Pinpoint the cell where the given text exists, returning its [x, y] midpoint coordinate. 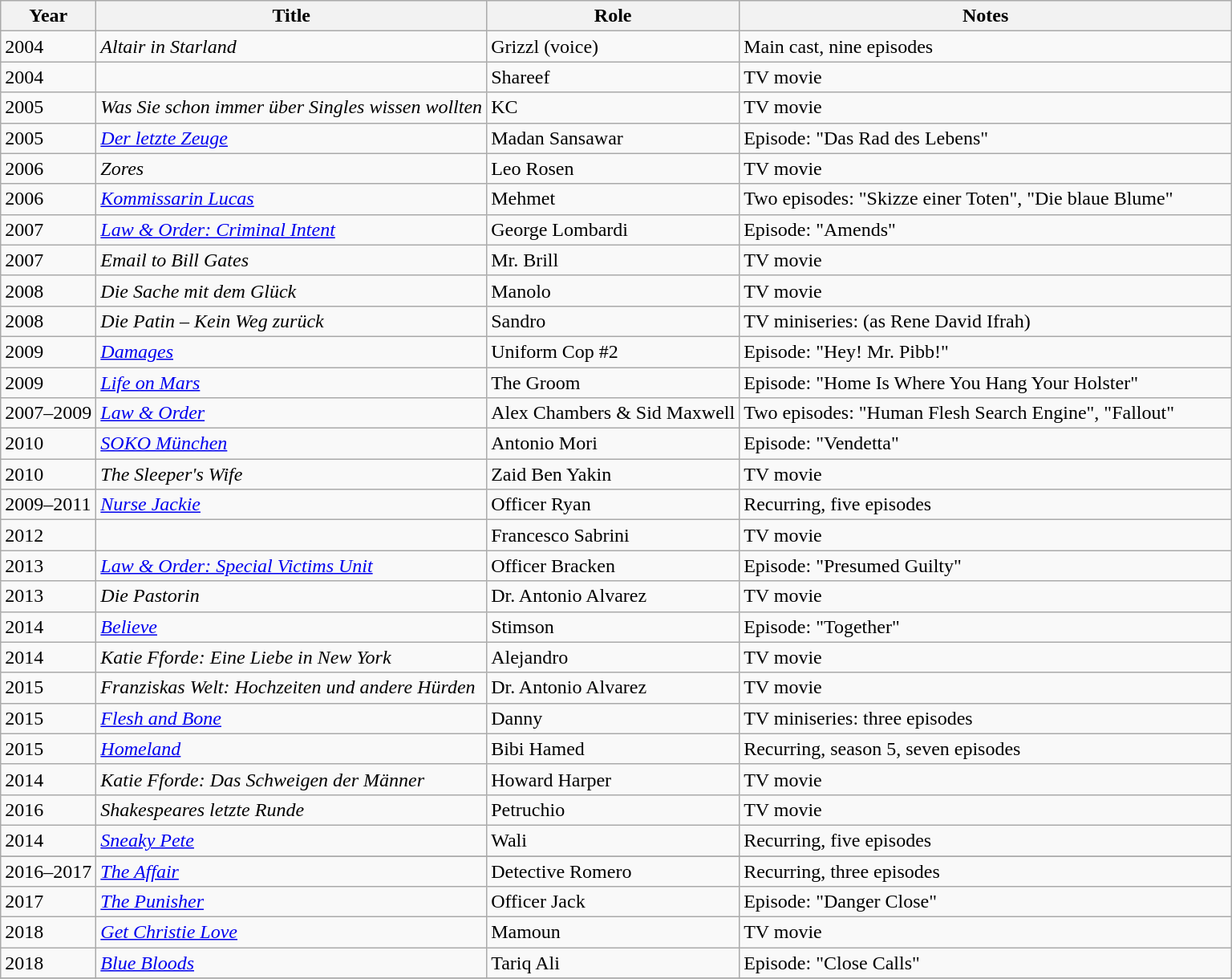
Get Christie Love [292, 932]
Episode: "Danger Close" [986, 902]
Shareef [613, 77]
Law & Order: Criminal Intent [292, 230]
Tariq Ali [613, 963]
2007–2009 [48, 413]
Blue Bloods [292, 963]
2017 [48, 902]
Was Sie schon immer über Singles wissen wollten [292, 108]
Recurring, three episodes [986, 871]
2012 [48, 535]
Email to Bill Gates [292, 260]
Recurring, season 5, seven episodes [986, 749]
Die Sache mit dem Glück [292, 290]
The Punisher [292, 902]
Kommissarin Lucas [292, 199]
Episode: "Amends" [986, 230]
The Sleeper's Wife [292, 474]
Nurse Jackie [292, 505]
Antonio Mori [613, 444]
The Affair [292, 871]
Episode: "Vendetta" [986, 444]
Role [613, 16]
Danny [613, 718]
Katie Fforde: Eine Liebe in New York [292, 657]
Leo Rosen [613, 169]
Petruchio [613, 810]
Episode: "Close Calls" [986, 963]
Year [48, 16]
Officer Bracken [613, 566]
Howard Harper [613, 779]
Detective Romero [613, 871]
Manolo [613, 290]
Law & Order [292, 413]
Homeland [292, 749]
SOKO München [292, 444]
Episode: "Home Is Where You Hang Your Holster" [986, 383]
Officer Jack [613, 902]
Shakespeares letzte Runde [292, 810]
Sandro [613, 321]
2016–2017 [48, 871]
Episode: "Hey! Mr. Pibb!" [986, 351]
Uniform Cop #2 [613, 351]
Episode: "Together" [986, 627]
KC [613, 108]
Die Patin – Kein Weg zurück [292, 321]
The Groom [613, 383]
George Lombardi [613, 230]
Officer Ryan [613, 505]
Title [292, 16]
Der letzte Zeuge [292, 138]
Madan Sansawar [613, 138]
Life on Mars [292, 383]
Mehmet [613, 199]
Two episodes: "Skizze einer Toten", "Die blaue Blume" [986, 199]
Main cast, nine episodes [986, 47]
Wali [613, 840]
Grizzl (voice) [613, 47]
Flesh and Bone [292, 718]
Mamoun [613, 932]
Alejandro [613, 657]
Law & Order: Special Victims Unit [292, 566]
TV miniseries: three episodes [986, 718]
Francesco Sabrini [613, 535]
Episode: "Presumed Guilty" [986, 566]
Episode: "Das Rad des Lebens" [986, 138]
Katie Fforde: Das Schweigen der Männer [292, 779]
Alex Chambers & Sid Maxwell [613, 413]
Notes [986, 16]
Mr. Brill [613, 260]
Bibi Hamed [613, 749]
Altair in Starland [292, 47]
Zaid Ben Yakin [613, 474]
Die Pastorin [292, 596]
Zores [292, 169]
Believe [292, 627]
2009–2011 [48, 505]
Two episodes: "Human Flesh Search Engine", "Fallout" [986, 413]
Damages [292, 351]
Sneaky Pete [292, 840]
Franziskas Welt: Hochzeiten und andere Hürden [292, 688]
Stimson [613, 627]
TV miniseries: (as Rene David Ifrah) [986, 321]
2016 [48, 810]
